Output the (x, y) coordinate of the center of the cell containing the given text.  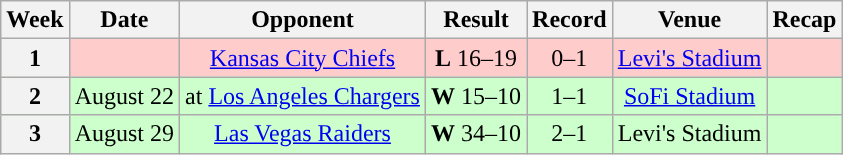
SoFi Stadium (690, 96)
Recap (804, 20)
at Los Angeles Chargers (303, 96)
W 34–10 (476, 134)
August 22 (124, 96)
Record (570, 20)
2–1 (570, 134)
Venue (690, 20)
Kansas City Chiefs (303, 58)
W 15–10 (476, 96)
Las Vegas Raiders (303, 134)
Opponent (303, 20)
2 (35, 96)
Date (124, 20)
1 (35, 58)
1–1 (570, 96)
L 16–19 (476, 58)
3 (35, 134)
August 29 (124, 134)
Week (35, 20)
Result (476, 20)
0–1 (570, 58)
